Output the [X, Y] coordinate of the center of the cell containing the given text.  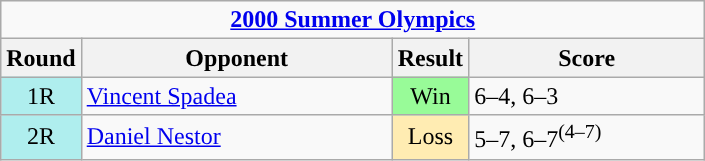
Loss [430, 138]
1R [41, 96]
Daniel Nestor [236, 138]
Win [430, 96]
Score [587, 58]
Result [430, 58]
2R [41, 138]
6–4, 6–3 [587, 96]
Round [41, 58]
Vincent Spadea [236, 96]
5–7, 6–7(4–7) [587, 138]
Opponent [236, 58]
2000 Summer Olympics [353, 20]
